Find where the given text appears and provide that cell's center as [x, y] coordinate. 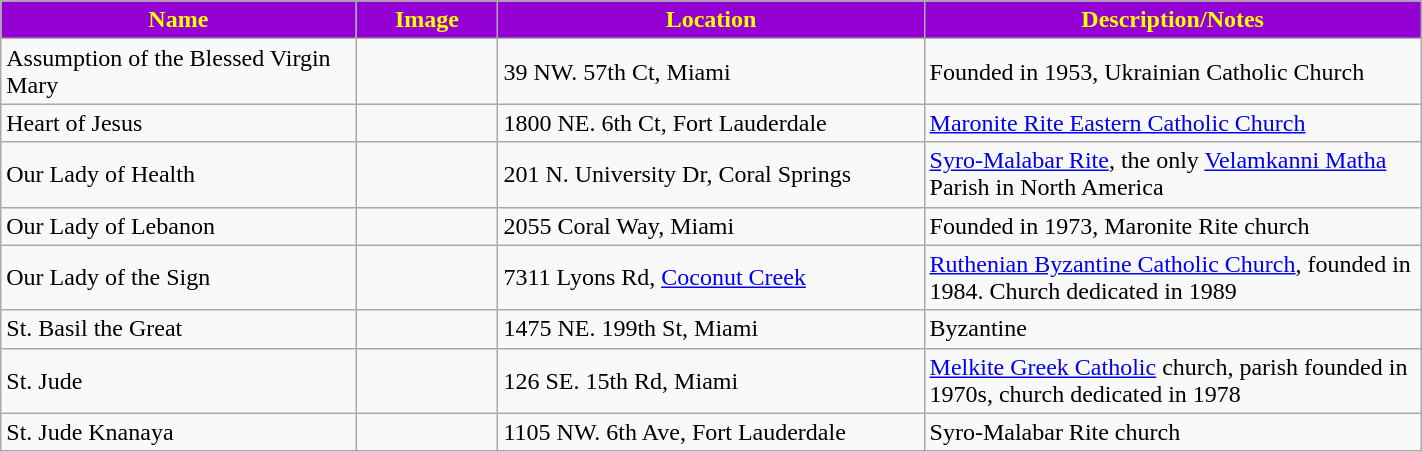
Syro-Malabar Rite church [1172, 432]
1800 NE. 6th Ct, Fort Lauderdale [711, 123]
Location [711, 20]
St. Basil the Great [178, 329]
Syro-Malabar Rite, the only Velamkanni Matha Parish in North America [1172, 174]
Name [178, 20]
St. Jude Knanaya [178, 432]
2055 Coral Way, Miami [711, 226]
Our Lady of Health [178, 174]
Image [427, 20]
Founded in 1953, Ukrainian Catholic Church [1172, 72]
1105 NW. 6th Ave, Fort Lauderdale [711, 432]
Our Lady of the Sign [178, 278]
126 SE. 15th Rd, Miami [711, 380]
Ruthenian Byzantine Catholic Church, founded in 1984. Church dedicated in 1989 [1172, 278]
Maronite Rite Eastern Catholic Church [1172, 123]
Assumption of the Blessed Virgin Mary [178, 72]
Byzantine [1172, 329]
39 NW. 57th Ct, Miami [711, 72]
Melkite Greek Catholic church, parish founded in 1970s, church dedicated in 1978 [1172, 380]
Description/Notes [1172, 20]
Our Lady of Lebanon [178, 226]
7311 Lyons Rd, Coconut Creek [711, 278]
Founded in 1973, Maronite Rite church [1172, 226]
Heart of Jesus [178, 123]
1475 NE. 199th St, Miami [711, 329]
St. Jude [178, 380]
201 N. University Dr, Coral Springs [711, 174]
